Return [x, y] of the center of cell containing provided text 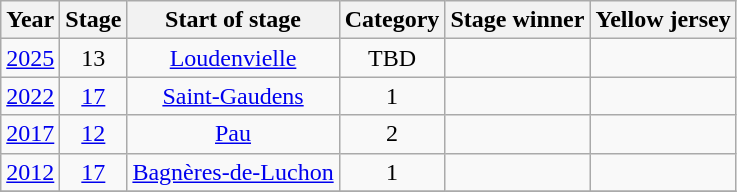
Pau [233, 134]
Stage winner [518, 20]
Year [30, 20]
Loudenvielle [233, 58]
TBD [392, 58]
2022 [30, 96]
2 [392, 134]
2017 [30, 134]
12 [94, 134]
Saint-Gaudens [233, 96]
13 [94, 58]
Bagnères-de-Luchon [233, 172]
Yellow jersey [663, 20]
2025 [30, 58]
Category [392, 20]
Start of stage [233, 20]
2012 [30, 172]
Stage [94, 20]
